Return the [x, y] coordinate for the center point of the cell that contains the specified text.  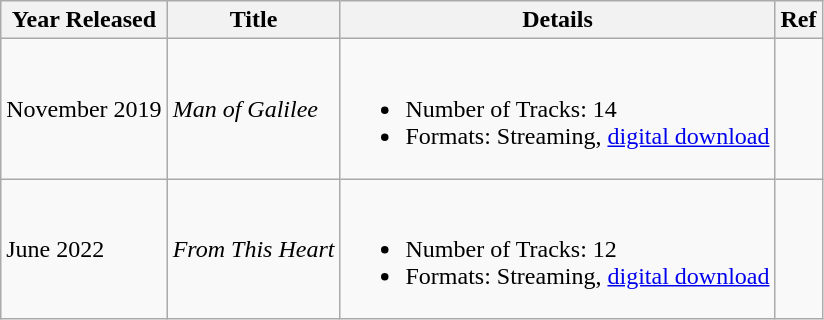
June 2022 [84, 249]
Ref [798, 20]
Title [254, 20]
Details [558, 20]
Year Released [84, 20]
Number of Tracks: 14Formats: Streaming, digital download [558, 109]
Number of Tracks: 12Formats: Streaming, digital download [558, 249]
November 2019 [84, 109]
Man of Galilee [254, 109]
From This Heart [254, 249]
